Find where the given text appears and provide that cell's center as (X, Y) coordinate. 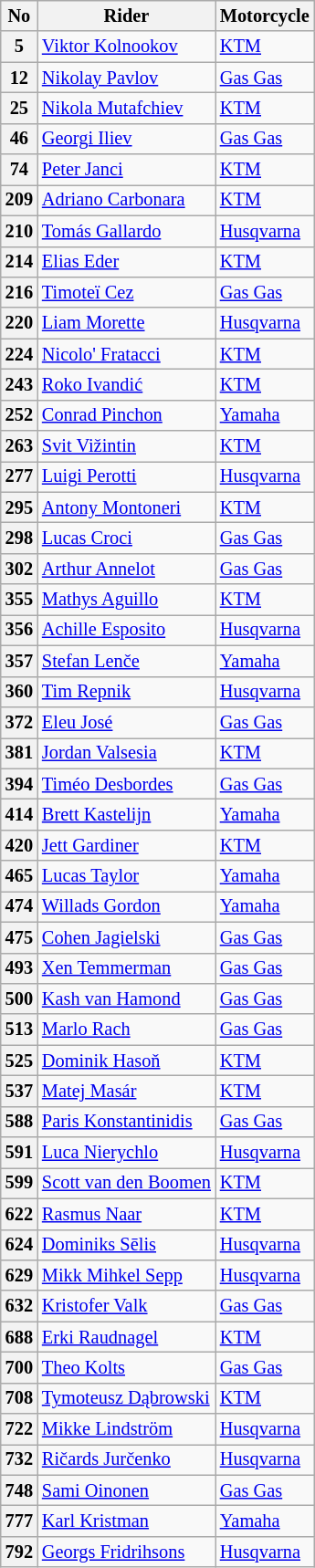
792 (19, 1552)
214 (19, 262)
Mathys Aguillo (126, 600)
Motorcycle (265, 16)
624 (19, 1245)
708 (19, 1398)
Tim Repnik (126, 692)
Nikola Mutafchiev (126, 108)
Lucas Taylor (126, 876)
591 (19, 1153)
74 (19, 170)
688 (19, 1337)
700 (19, 1367)
622 (19, 1214)
Luigi Perotti (126, 476)
Stefan Lenče (126, 661)
Achille Esposito (126, 630)
Nikolay Pavlov (126, 78)
500 (19, 998)
Scott van den Boomen (126, 1183)
537 (19, 1091)
Theo Kolts (126, 1367)
Ričards Jurčenko (126, 1459)
Tomás Gallardo (126, 231)
355 (19, 600)
Arthur Annelot (126, 569)
748 (19, 1490)
Liam Morette (126, 323)
Georgs Fridrihsons (126, 1552)
Brett Kastelijn (126, 814)
12 (19, 78)
Kristofer Valk (126, 1306)
732 (19, 1459)
243 (19, 384)
302 (19, 569)
209 (19, 200)
Dominiks Sēlis (126, 1245)
Viktor Kolnookov (126, 47)
Mikk Mihkel Sepp (126, 1275)
Timéo Desbordes (126, 784)
588 (19, 1122)
525 (19, 1061)
372 (19, 722)
Marlo Rach (126, 1030)
Matej Masár (126, 1091)
295 (19, 507)
722 (19, 1429)
Georgi Iliev (126, 139)
Rider (126, 16)
360 (19, 692)
Mikke Lindström (126, 1429)
Rasmus Naar (126, 1214)
25 (19, 108)
Xen Temmerman (126, 968)
Roko Ivandić (126, 384)
493 (19, 968)
Elias Eder (126, 262)
No (19, 16)
Sami Oinonen (126, 1490)
357 (19, 661)
599 (19, 1183)
Eleu José (126, 722)
210 (19, 231)
46 (19, 139)
Karl Kristman (126, 1521)
474 (19, 906)
513 (19, 1030)
224 (19, 354)
Conrad Pinchon (126, 415)
5 (19, 47)
263 (19, 446)
632 (19, 1306)
Jordan Valsesia (126, 753)
475 (19, 937)
252 (19, 415)
Peter Janci (126, 170)
356 (19, 630)
Antony Montoneri (126, 507)
Adriano Carbonara (126, 200)
414 (19, 814)
Paris Konstantinidis (126, 1122)
298 (19, 538)
220 (19, 323)
777 (19, 1521)
Erki Raudnagel (126, 1337)
Lucas Croci (126, 538)
Willads Gordon (126, 906)
420 (19, 845)
216 (19, 292)
Cohen Jagielski (126, 937)
465 (19, 876)
629 (19, 1275)
277 (19, 476)
Dominik Hasoň (126, 1061)
Tymoteusz Dąbrowski (126, 1398)
Jett Gardiner (126, 845)
Svit Vižintin (126, 446)
Kash van Hamond (126, 998)
381 (19, 753)
Luca Nierychlo (126, 1153)
Nicolo' Fratacci (126, 354)
394 (19, 784)
Timoteï Cez (126, 292)
